Provide the [X, Y] coordinate of the cell's center where the given text is located.  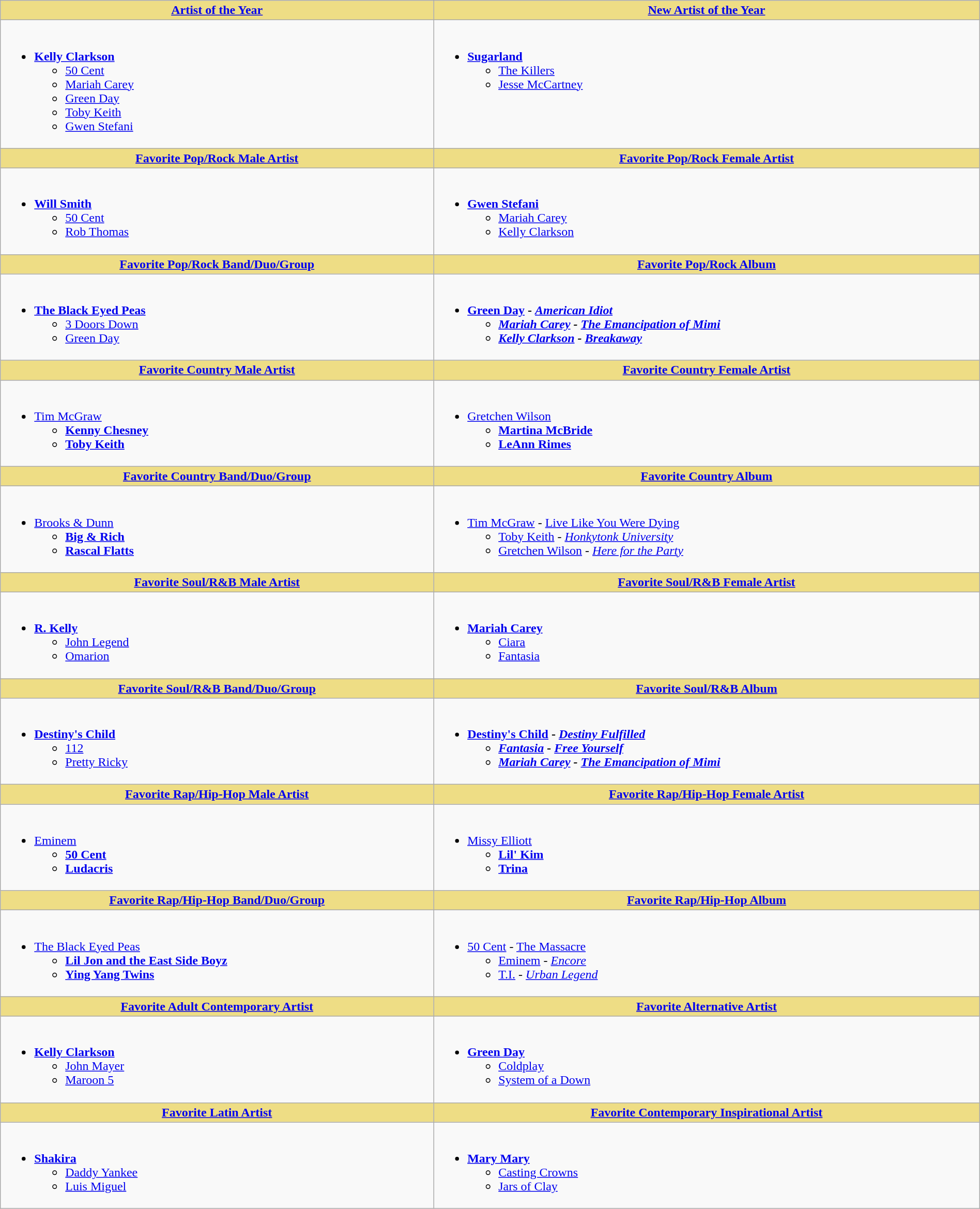
Kelly ClarksonJohn MayerMaroon 5 [217, 1060]
Mariah CareyCiaraFantasia [707, 635]
Favorite Country Female Artist [707, 370]
Favorite Rap/Hip-Hop Band/Duo/Group [217, 900]
Favorite Alternative Artist [707, 1006]
Favorite Contemporary Inspirational Artist [707, 1112]
Green DayColdplaySystem of a Down [707, 1060]
Eminem50 CentLudacris [217, 848]
Tim McGrawKenny ChesneyToby Keith [217, 423]
Gretchen WilsonMartina McBrideLeAnn Rimes [707, 423]
Artist of the Year [217, 10]
Brooks & DunnBig & RichRascal Flatts [217, 529]
Green Day - American IdiotMariah Carey - The Emancipation of MimiKelly Clarkson - Breakaway [707, 317]
The Black Eyed PeasLil Jon and the East Side BoyzYing Yang Twins [217, 953]
SugarlandThe KillersJesse McCartney [707, 84]
Favorite Soul/R&B Male Artist [217, 582]
Favorite Country Male Artist [217, 370]
Favorite Pop/Rock Album [707, 264]
Favorite Pop/Rock Band/Duo/Group [217, 264]
Favorite Latin Artist [217, 1112]
Favorite Rap/Hip-Hop Female Artist [707, 794]
Missy ElliottLil' KimTrina [707, 848]
Kelly Clarkson50 CentMariah CareyGreen DayToby KeithGwen Stefani [217, 84]
Favorite Soul/R&B Band/Duo/Group [217, 688]
Favorite Country Album [707, 476]
Favorite Rap/Hip-Hop Male Artist [217, 794]
Mary MaryCasting CrownsJars of Clay [707, 1165]
Favorite Pop/Rock Male Artist [217, 158]
Favorite Pop/Rock Female Artist [707, 158]
Favorite Adult Contemporary Artist [217, 1006]
ShakiraDaddy YankeeLuis Miguel [217, 1165]
Favorite Soul/R&B Female Artist [707, 582]
Destiny's Child112Pretty Ricky [217, 741]
New Artist of the Year [707, 10]
Favorite Rap/Hip-Hop Album [707, 900]
R. KellyJohn LegendOmarion [217, 635]
Will Smith50 CentRob Thomas [217, 211]
Tim McGraw - Live Like You Were DyingToby Keith - Honkytonk UniversityGretchen Wilson - Here for the Party [707, 529]
Destiny's Child - Destiny FulfilledFantasia - Free YourselfMariah Carey - The Emancipation of Mimi [707, 741]
Favorite Country Band/Duo/Group [217, 476]
50 Cent - The MassacreEminem - EncoreT.I. - Urban Legend [707, 953]
Gwen StefaniMariah CareyKelly Clarkson [707, 211]
Favorite Soul/R&B Album [707, 688]
The Black Eyed Peas3 Doors DownGreen Day [217, 317]
